Capture the cell that displays the provided text and extract its [x, y] central coordinate. 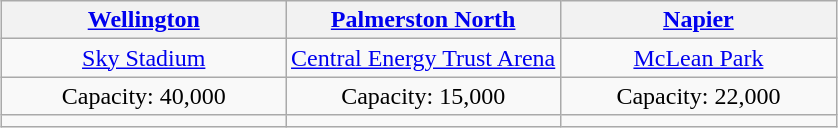
Capacity: 40,000 [144, 96]
Napier [698, 20]
Capacity: 15,000 [424, 96]
Palmerston North [424, 20]
Capacity: 22,000 [698, 96]
Central Energy Trust Arena [424, 58]
Wellington [144, 20]
Sky Stadium [144, 58]
McLean Park [698, 58]
